From the cell containing the given text, extract its center point as (X, Y) coordinate. 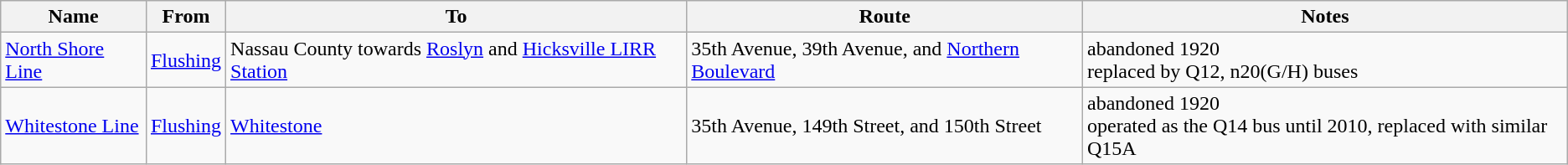
Nassau County towards Roslyn and Hicksville LIRR Station (456, 60)
35th Avenue, 39th Avenue, and Northern Boulevard (885, 60)
abandoned 1920replaced by Q12, n20(G/H) buses (1325, 60)
35th Avenue, 149th Street, and 150th Street (885, 126)
Notes (1325, 17)
Whitestone Line (74, 126)
abandoned 1920operated as the Q14 bus until 2010, replaced with similar Q15A (1325, 126)
To (456, 17)
Route (885, 17)
North Shore Line (74, 60)
Whitestone (456, 126)
Name (74, 17)
From (186, 17)
